Scan for the cell matching the given text and deliver its [X, Y] coordinate at center. 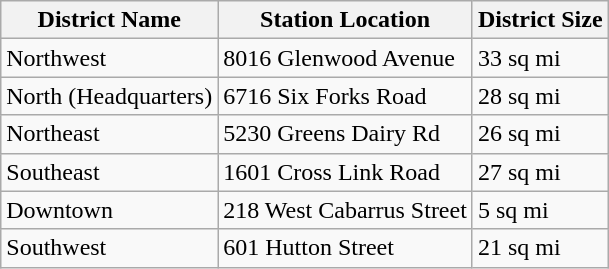
Downtown [110, 210]
Station Location [346, 20]
5230 Greens Dairy Rd [346, 134]
Northeast [110, 134]
5 sq mi [540, 210]
Southeast [110, 172]
6716 Six Forks Road [346, 96]
1601 Cross Link Road [346, 172]
Northwest [110, 58]
Southwest [110, 248]
District Size [540, 20]
21 sq mi [540, 248]
33 sq mi [540, 58]
North (Headquarters) [110, 96]
27 sq mi [540, 172]
601 Hutton Street [346, 248]
26 sq mi [540, 134]
8016 Glenwood Avenue [346, 58]
District Name [110, 20]
218 West Cabarrus Street [346, 210]
28 sq mi [540, 96]
